Find where the given text appears and provide that cell's center as (x, y) coordinate. 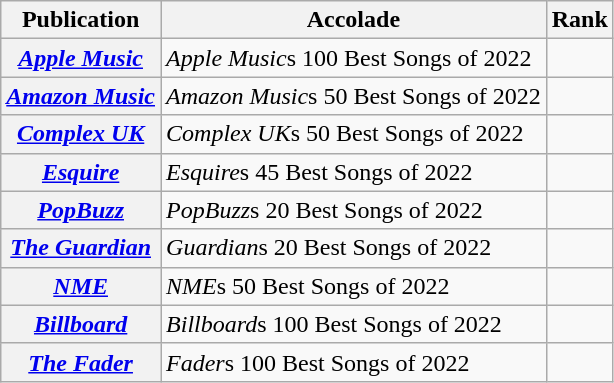
Esquires 45 Best Songs of 2022 (354, 172)
Apple Musics 100 Best Songs of 2022 (354, 58)
NMEs 50 Best Songs of 2022 (354, 286)
Complex UKs 50 Best Songs of 2022 (354, 134)
Publication (81, 20)
The Guardian (81, 248)
PopBuzz (81, 210)
Billboard (81, 324)
Rank (580, 20)
NME (81, 286)
Esquire (81, 172)
Apple Music (81, 58)
Complex UK (81, 134)
PopBuzzs 20 Best Songs of 2022 (354, 210)
The Fader (81, 362)
Billboards 100 Best Songs of 2022 (354, 324)
Amazon Musics 50 Best Songs of 2022 (354, 96)
Guardians 20 Best Songs of 2022 (354, 248)
Accolade (354, 20)
Faders 100 Best Songs of 2022 (354, 362)
Amazon Music (81, 96)
